Detect which cell encompasses the target text, then output its [X, Y] center coordinate. 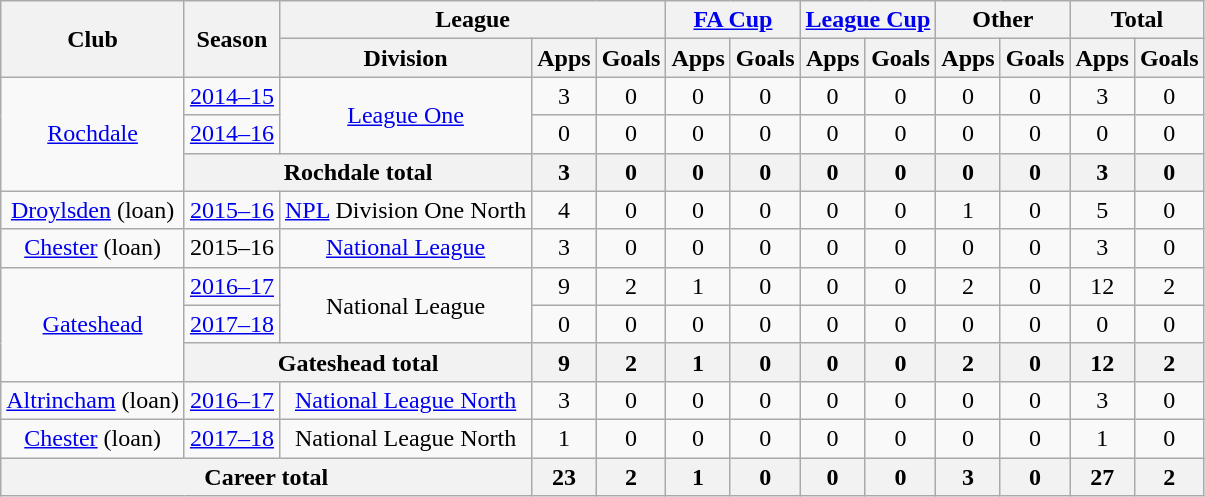
Division [405, 58]
4 [564, 210]
2014–16 [232, 134]
Other [1003, 20]
League One [405, 115]
Career total [266, 477]
FA Cup [733, 20]
NPL Division One North [405, 210]
Rochdale [93, 134]
Season [232, 39]
5 [1102, 210]
27 [1102, 477]
Total [1137, 20]
Droylsden (loan) [93, 210]
League Cup [868, 20]
Club [93, 39]
League [472, 20]
Altrincham (loan) [93, 400]
Gateshead total [358, 362]
Rochdale total [358, 172]
Gateshead [93, 324]
23 [564, 477]
2014–15 [232, 96]
